From the cell containing the given text, extract its center point as (X, Y) coordinate. 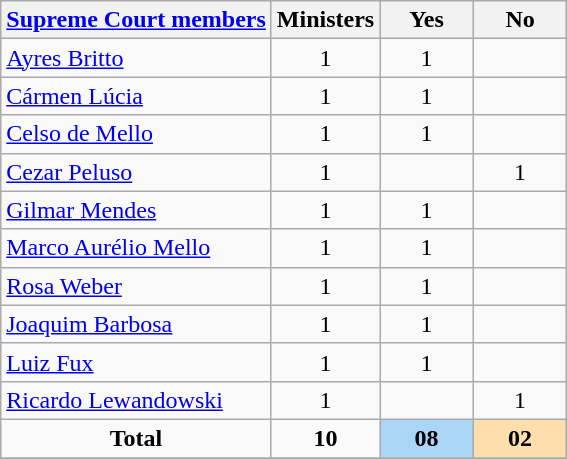
Ministers (325, 20)
Yes (427, 20)
08 (427, 438)
Rosa Weber (136, 286)
Marco Aurélio Mello (136, 248)
Joaquim Barbosa (136, 324)
Ayres Britto (136, 58)
Total (136, 438)
No (520, 20)
Celso de Mello (136, 134)
02 (520, 438)
Supreme Court members (136, 20)
Gilmar Mendes (136, 210)
Luiz Fux (136, 362)
Cezar Peluso (136, 172)
10 (325, 438)
Ricardo Lewandowski (136, 400)
Cármen Lúcia (136, 96)
